Scan for the cell matching the given text and deliver its (x, y) coordinate at center. 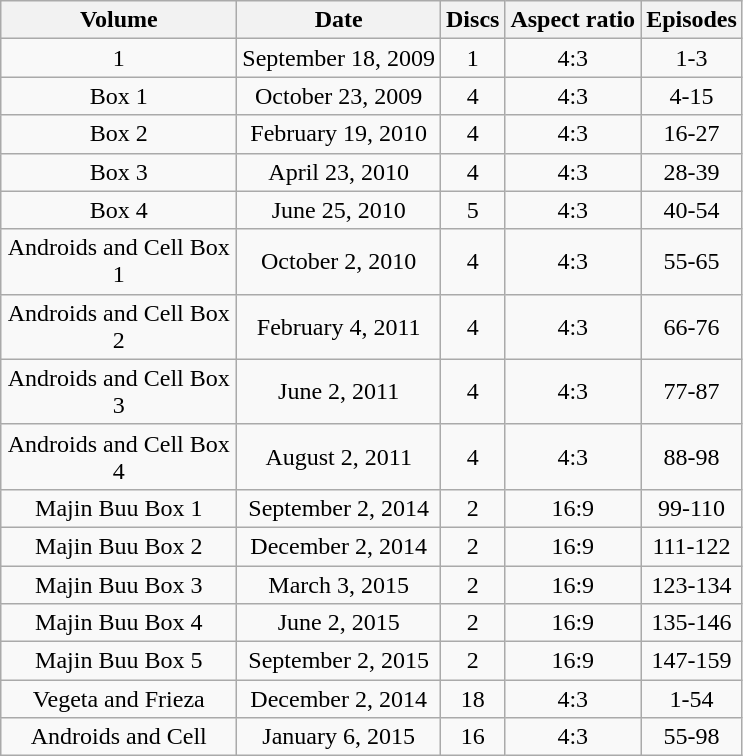
September 2, 2014 (339, 508)
Box 4 (119, 210)
September 2, 2015 (339, 661)
June 2, 2011 (339, 392)
111-122 (692, 546)
Majin Buu Box 4 (119, 623)
55-98 (692, 737)
77-87 (692, 392)
147-159 (692, 661)
1-54 (692, 699)
January 6, 2015 (339, 737)
Box 3 (119, 172)
Androids and Cell Box 1 (119, 262)
February 4, 2011 (339, 326)
5 (473, 210)
Volume (119, 20)
135-146 (692, 623)
Discs (473, 20)
Vegeta and Frieza (119, 699)
88-98 (692, 456)
99-110 (692, 508)
1-3 (692, 58)
March 3, 2015 (339, 585)
Androids and Cell (119, 737)
June 25, 2010 (339, 210)
4-15 (692, 96)
October 2, 2010 (339, 262)
August 2, 2011 (339, 456)
123-134 (692, 585)
66-76 (692, 326)
April 23, 2010 (339, 172)
16-27 (692, 134)
Box 1 (119, 96)
June 2, 2015 (339, 623)
16 (473, 737)
18 (473, 699)
Aspect ratio (573, 20)
Androids and Cell Box 2 (119, 326)
September 18, 2009 (339, 58)
Date (339, 20)
28-39 (692, 172)
55-65 (692, 262)
Majin Buu Box 3 (119, 585)
February 19, 2010 (339, 134)
Androids and Cell Box 3 (119, 392)
40-54 (692, 210)
Episodes (692, 20)
Box 2 (119, 134)
October 23, 2009 (339, 96)
Androids and Cell Box 4 (119, 456)
Majin Buu Box 1 (119, 508)
Majin Buu Box 5 (119, 661)
Majin Buu Box 2 (119, 546)
